Pinpoint the cell where the given text exists, returning its [x, y] midpoint coordinate. 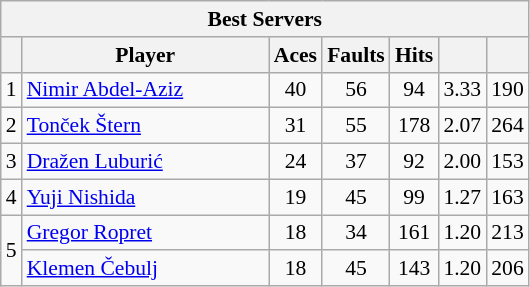
2.00 [462, 162]
2.07 [462, 126]
Aces [296, 55]
178 [414, 126]
206 [508, 269]
55 [356, 126]
Faults [356, 55]
213 [508, 233]
40 [296, 90]
5 [12, 250]
Gregor Ropret [146, 233]
Klemen Čebulj [146, 269]
92 [414, 162]
56 [356, 90]
Tonček Štern [146, 126]
190 [508, 90]
153 [508, 162]
Dražen Luburić [146, 162]
94 [414, 90]
1.27 [462, 197]
3.33 [462, 90]
Hits [414, 55]
Nimir Abdel-Aziz [146, 90]
163 [508, 197]
Best Servers [265, 19]
1 [12, 90]
2 [12, 126]
3 [12, 162]
Yuji Nishida [146, 197]
Player [146, 55]
99 [414, 197]
264 [508, 126]
31 [296, 126]
37 [356, 162]
143 [414, 269]
19 [296, 197]
161 [414, 233]
4 [12, 197]
34 [356, 233]
24 [296, 162]
